From the cell containing the given text, extract its center point as [x, y] coordinate. 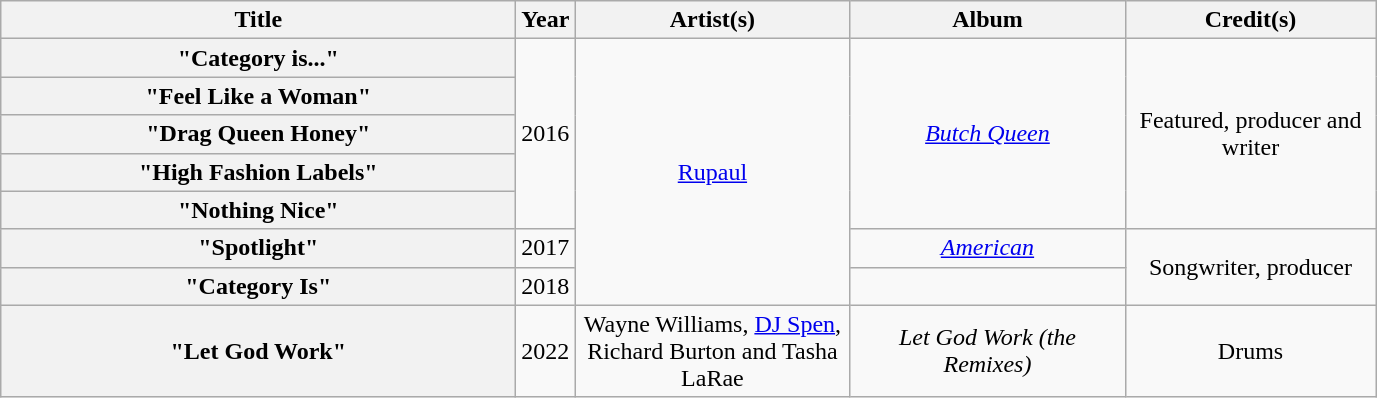
2022 [546, 351]
"Let God Work" [258, 351]
Songwriter, producer [1250, 267]
Let God Work (the Remixes) [988, 351]
"High Fashion Labels" [258, 172]
Album [988, 20]
Rupaul [712, 172]
2017 [546, 248]
"Category Is" [258, 286]
Drums [1250, 351]
"Nothing Nice" [258, 210]
Title [258, 20]
"Feel Like a Woman" [258, 96]
Year [546, 20]
Butch Queen [988, 134]
Featured, producer and writer [1250, 134]
"Spotlight" [258, 248]
2016 [546, 134]
Wayne Williams, DJ Spen, Richard Burton and Tasha LaRae [712, 351]
"Drag Queen Honey" [258, 134]
Artist(s) [712, 20]
Credit(s) [1250, 20]
American [988, 248]
"Category is..." [258, 58]
2018 [546, 286]
